Return (x, y) of the center of cell containing provided text 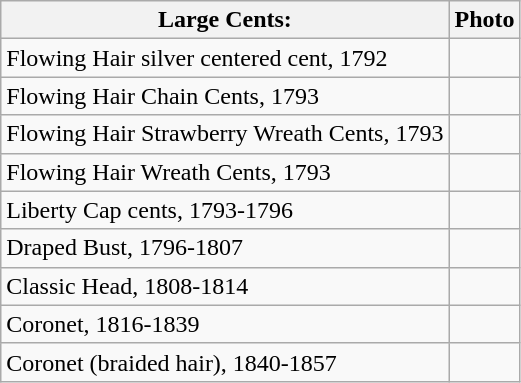
Flowing Hair Wreath Cents, 1793 (225, 172)
Flowing Hair Strawberry Wreath Cents, 1793 (225, 134)
Photo (484, 20)
Coronet (braided hair), 1840-1857 (225, 362)
Liberty Cap cents, 1793-1796 (225, 210)
Large Cents: (225, 20)
Flowing Hair silver centered cent, 1792 (225, 58)
Coronet, 1816-1839 (225, 324)
Flowing Hair Chain Cents, 1793 (225, 96)
Draped Bust, 1796-1807 (225, 248)
Classic Head, 1808-1814 (225, 286)
